From the cell containing the given text, extract its center point as (x, y) coordinate. 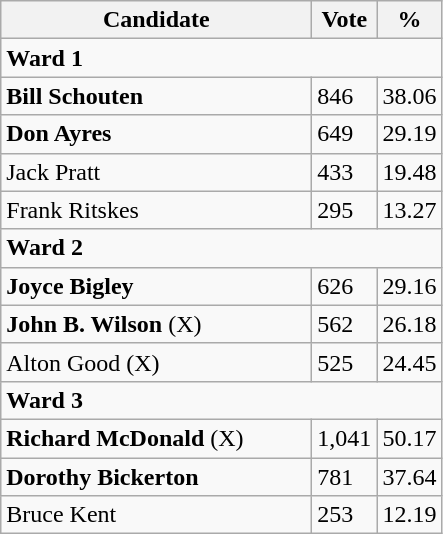
Dorothy Bickerton (156, 477)
Ward 2 (222, 248)
Ward 1 (222, 58)
Bill Schouten (156, 96)
Candidate (156, 20)
433 (344, 172)
562 (344, 324)
38.06 (410, 96)
Jack Pratt (156, 172)
Vote (344, 20)
29.19 (410, 134)
Bruce Kent (156, 515)
50.17 (410, 438)
Ward 3 (222, 400)
29.16 (410, 286)
Joyce Bigley (156, 286)
626 (344, 286)
Richard McDonald (X) (156, 438)
26.18 (410, 324)
649 (344, 134)
24.45 (410, 362)
Alton Good (X) (156, 362)
1,041 (344, 438)
37.64 (410, 477)
295 (344, 210)
Don Ayres (156, 134)
525 (344, 362)
253 (344, 515)
13.27 (410, 210)
19.48 (410, 172)
John B. Wilson (X) (156, 324)
12.19 (410, 515)
% (410, 20)
Frank Ritskes (156, 210)
846 (344, 96)
781 (344, 477)
